For the text-containing cell, return its midpoint in (X, Y) coordinate format. 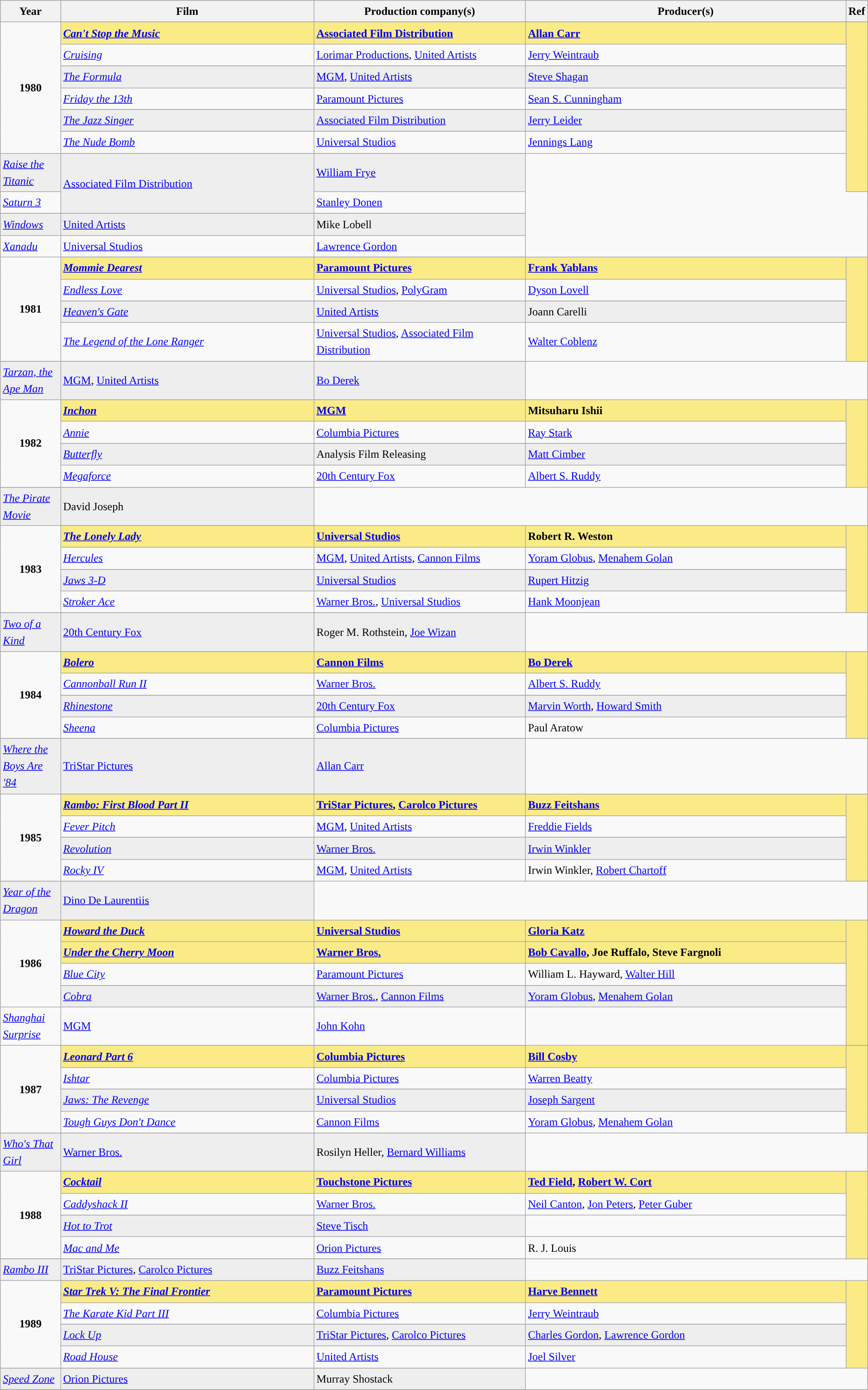
TriStar Pictures (187, 766)
Annie (187, 432)
Warren Beatty (685, 1078)
Tough Guys Don't Dance (187, 1122)
1982 (31, 443)
Who's That Girl (31, 1152)
Ray Stark (685, 432)
Matt Cimber (685, 455)
Rocky IV (187, 870)
Heaven's Gate (187, 312)
1984 (31, 695)
1988 (31, 1215)
Star Trek V: The Final Frontier (187, 1291)
Friday the 13th (187, 98)
Jennings Lang (685, 142)
Paul Aratow (685, 728)
Mitsuharu Ishii (685, 411)
Jerry Leider (685, 121)
Film (187, 11)
Can't Stop the Music (187, 33)
Roger M. Rothstein, Joe Wizan (420, 632)
Road House (187, 1357)
William L. Hayward, Walter Hill (685, 974)
Leonard Part 6 (187, 1057)
Rambo: First Blood Part II (187, 805)
Steve Shagan (685, 77)
Raise the Titanic (31, 173)
Hercules (187, 558)
Sean S. Cunningham (685, 98)
Jaws: The Revenge (187, 1100)
Marvin Worth, Howard Smith (685, 706)
Irwin Winkler, Robert Chartoff (685, 870)
Stanley Donen (420, 202)
Endless Love (187, 290)
The Legend of the Lone Ranger (187, 342)
Blue City (187, 974)
Cannonball Run II (187, 684)
Bob Cavallo, Joe Ruffalo, Steve Fargnoli (685, 953)
Ted Field, Robert W. Cort (685, 1183)
Universal Studios, Associated Film Distribution (420, 342)
Rupert Hitzig (685, 580)
Speed Zone (31, 1378)
Murray Shostack (420, 1378)
Joseph Sargent (685, 1100)
Windows (31, 224)
Universal Studios, PolyGram (420, 290)
1980 (31, 88)
MGM, United Artists, Cannon Films (420, 558)
Dyson Lovell (685, 290)
Irwin Winkler (685, 849)
Walter Coblenz (685, 342)
Frank Yablans (685, 268)
Touchstone Pictures (420, 1183)
The Lonely Lady (187, 536)
Gloria Katz (685, 930)
1983 (31, 569)
Mac and Me (187, 1248)
Charles Gordon, Lawrence Gordon (685, 1335)
Warner Bros., Cannon Films (420, 996)
John Kohn (420, 1026)
Robert R. Weston (685, 536)
Inchon (187, 411)
Joel Silver (685, 1357)
Production company(s) (420, 11)
1981 (31, 309)
Lawrence Gordon (420, 246)
Warner Bros., Universal Studios (420, 602)
Revolution (187, 849)
Shanghai Surprise (31, 1026)
Cruising (187, 55)
R. J. Louis (685, 1248)
Rambo III (31, 1270)
Two of a Kind (31, 632)
Caddyshack II (187, 1204)
Hot to Trot (187, 1226)
Lorimar Productions, United Artists (420, 55)
David Joseph (187, 506)
The Jazz Singer (187, 121)
Rhinestone (187, 706)
Steve Tisch (420, 1226)
Jaws 3-D (187, 580)
The Nude Bomb (187, 142)
Freddie Fields (685, 826)
Stroker Ace (187, 602)
Ishtar (187, 1078)
Under the Cherry Moon (187, 953)
Howard the Duck (187, 930)
Harve Bennett (685, 1291)
Megaforce (187, 476)
Bill Cosby (685, 1057)
Saturn 3 (31, 202)
Year of the Dragon (31, 901)
Fever Pitch (187, 826)
Rosilyn Heller, Bernard Williams (420, 1152)
Analysis Film Releasing (420, 455)
Butterfly (187, 455)
Where the Boys Are '84 (31, 766)
Cobra (187, 996)
Cocktail (187, 1183)
Bolero (187, 662)
Hank Moonjean (685, 602)
Ref (857, 11)
1987 (31, 1089)
Neil Canton, Jon Peters, Peter Guber (685, 1204)
The Karate Kid Part III (187, 1313)
Mike Lobell (420, 224)
1986 (31, 963)
Xanadu (31, 246)
The Pirate Movie (31, 506)
Dino De Laurentiis (187, 901)
Tarzan, the Ape Man (31, 380)
Year (31, 11)
Mommie Dearest (187, 268)
Lock Up (187, 1335)
The Formula (187, 77)
1989 (31, 1324)
1985 (31, 838)
Joann Carelli (685, 312)
Sheena (187, 728)
William Frye (420, 173)
Producer(s) (685, 11)
